Return the (x, y) coordinate for the center point of the cell that contains the specified text.  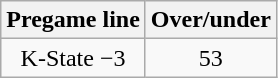
53 (210, 58)
K-State −3 (74, 58)
Over/under (210, 20)
Pregame line (74, 20)
